Extract the [x, y] coordinate from the center of the cell holding the provided text.  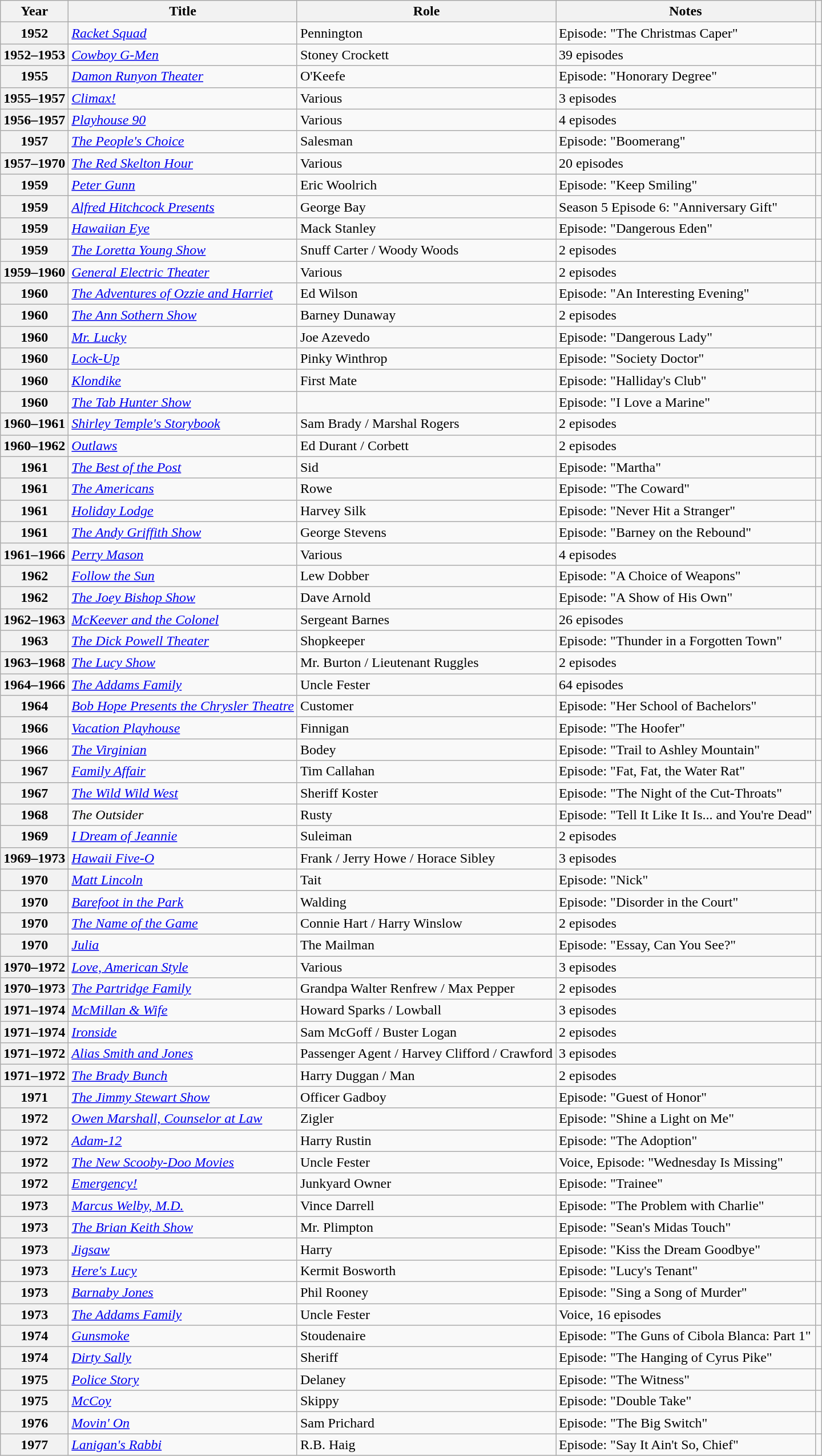
Snuff Carter / Woody Woods [426, 250]
26 episodes [686, 619]
McCoy [183, 1401]
Grandpa Walter Renfrew / Max Pepper [426, 989]
1977 [34, 1445]
Stoney Crockett [426, 55]
General Electric Theater [183, 272]
Howard Sparks / Lowball [426, 1010]
Bob Hope Presents the Chrysler Theatre [183, 706]
The Lucy Show [183, 663]
I Dream of Jeannie [183, 836]
Connie Hart / Harry Winslow [426, 923]
Hawaii Five-O [183, 858]
Suleiman [426, 836]
Episode: "Trail to Ashley Mountain" [686, 750]
1959–1960 [34, 272]
Outlaws [183, 446]
Stoudenaire [426, 1336]
The Loretta Young Show [183, 250]
Holiday Lodge [183, 511]
Role [426, 11]
Episode: "The Big Switch" [686, 1423]
The Mailman [426, 945]
The Jimmy Stewart Show [183, 1097]
1956–1957 [34, 120]
Lew Dobber [426, 576]
Tait [426, 880]
Episode: "Essay, Can You See?" [686, 945]
Episode: "The Witness" [686, 1380]
O'Keefe [426, 76]
Episode: "Fat, Fat, the Water Rat" [686, 771]
The Brady Bunch [183, 1075]
Dirty Sally [183, 1358]
Here's Lucy [183, 1271]
Kermit Bosworth [426, 1271]
Episode: "Keep Smiling" [686, 185]
Episode: "Society Doctor" [686, 359]
Harry Rustin [426, 1140]
Episode: "Lucy's Tenant" [686, 1271]
64 episodes [686, 685]
Tim Callahan [426, 771]
Cowboy G-Men [183, 55]
1955 [34, 76]
1952 [34, 33]
Officer Gadboy [426, 1097]
Rusty [426, 815]
Delaney [426, 1380]
McKeever and the Colonel [183, 619]
Follow the Sun [183, 576]
Voice, 16 episodes [686, 1314]
Ed Durant / Corbett [426, 446]
Harry Duggan / Man [426, 1075]
The Ann Sothern Show [183, 316]
Episode: "Martha" [686, 467]
The Dick Powell Theater [183, 641]
Damon Runyon Theater [183, 76]
Episode: "Boomerang" [686, 141]
The Andy Griffith Show [183, 532]
Harry [426, 1249]
Passenger Agent / Harvey Clifford / Crawford [426, 1054]
Episode: "Nick" [686, 880]
Shopkeeper [426, 641]
Episode: "The Hanging of Cyrus Pike" [686, 1358]
1957–1970 [34, 163]
Voice, Episode: "Wednesday Is Missing" [686, 1162]
1976 [34, 1423]
Episode: "Never Hit a Stranger" [686, 511]
The People's Choice [183, 141]
Ironside [183, 1032]
Movin' On [183, 1423]
Episode: "Kiss the Dream Goodbye" [686, 1249]
The New Scooby-Doo Movies [183, 1162]
Walding [426, 901]
Barnaby Jones [183, 1292]
Episode: "An Interesting Evening" [686, 294]
Zigler [426, 1119]
Sid [426, 467]
Mr. Burton / Lieutenant Ruggles [426, 663]
Vacation Playhouse [183, 728]
Episode: "The Problem with Charlie" [686, 1206]
Episode: "Tell It Like It Is... and You're Dead" [686, 815]
Frank / Jerry Howe / Horace Sibley [426, 858]
George Bay [426, 207]
Episode: "Double Take" [686, 1401]
Harvey Silk [426, 511]
Mr. Lucky [183, 337]
Episode: "The Hoofer" [686, 728]
1964–1966 [34, 685]
Climax! [183, 98]
1970–1972 [34, 967]
Title [183, 11]
Bodey [426, 750]
Episode: "Honorary Degree" [686, 76]
Episode: "The Coward" [686, 489]
Sheriff [426, 1358]
Episode: "The Christmas Caper" [686, 33]
The Name of the Game [183, 923]
Episode: "Dangerous Eden" [686, 228]
1961–1966 [34, 554]
Episode: "Sing a Song of Murder" [686, 1292]
Sam McGoff / Buster Logan [426, 1032]
Episode: "The Guns of Cibola Blanca: Part 1" [686, 1336]
Episode: "Trainee" [686, 1184]
Pinky Winthrop [426, 359]
Mr. Plimpton [426, 1227]
Skippy [426, 1401]
Sam Brady / Marshal Rogers [426, 424]
Episode: "Dangerous Lady" [686, 337]
The Red Skelton Hour [183, 163]
Sergeant Barnes [426, 619]
Year [34, 11]
The Brian Keith Show [183, 1227]
The Adventures of Ozzie and Harriet [183, 294]
Vince Darrell [426, 1206]
1963–1968 [34, 663]
Pennington [426, 33]
Alias Smith and Jones [183, 1054]
Episode: "Barney on the Rebound" [686, 532]
Episode: "I Love a Marine" [686, 402]
1962–1963 [34, 619]
Lock-Up [183, 359]
Racket Squad [183, 33]
Episode: "Shine a Light on Me" [686, 1119]
Customer [426, 706]
Playhouse 90 [183, 120]
Love, American Style [183, 967]
Hawaiian Eye [183, 228]
1971 [34, 1097]
Jigsaw [183, 1249]
Gunsmoke [183, 1336]
1960–1961 [34, 424]
1968 [34, 815]
Episode: "Guest of Honor" [686, 1097]
Perry Mason [183, 554]
1970–1973 [34, 989]
Episode: "Halliday's Club" [686, 381]
Julia [183, 945]
Ed Wilson [426, 294]
The Outsider [183, 815]
Owen Marshall, Counselor at Law [183, 1119]
Episode: "The Adoption" [686, 1140]
Episode: "Thunder in a Forgotten Town" [686, 641]
Salesman [426, 141]
Police Story [183, 1380]
Peter Gunn [183, 185]
Phil Rooney [426, 1292]
The Virginian [183, 750]
Eric Woolrich [426, 185]
The Wild Wild West [183, 793]
Barney Dunaway [426, 316]
20 episodes [686, 163]
Lanigan's Rabbi [183, 1445]
The Tab Hunter Show [183, 402]
The Joey Bishop Show [183, 597]
Episode: "The Night of the Cut-Throats" [686, 793]
Rowe [426, 489]
Adam-12 [183, 1140]
The Partridge Family [183, 989]
Finnigan [426, 728]
Mack Stanley [426, 228]
1969–1973 [34, 858]
Alfred Hitchcock Presents [183, 207]
Matt Lincoln [183, 880]
1952–1953 [34, 55]
Shirley Temple's Storybook [183, 424]
Season 5 Episode 6: "Anniversary Gift" [686, 207]
Barefoot in the Park [183, 901]
R.B. Haig [426, 1445]
1957 [34, 141]
1963 [34, 641]
The Best of the Post [183, 467]
Sam Prichard [426, 1423]
39 episodes [686, 55]
1960–1962 [34, 446]
Joe Azevedo [426, 337]
The Americans [183, 489]
Episode: "A Choice of Weapons" [686, 576]
Klondike [183, 381]
Dave Arnold [426, 597]
1955–1957 [34, 98]
Sheriff Koster [426, 793]
Episode: "Her School of Bachelors" [686, 706]
Junkyard Owner [426, 1184]
Episode: "Say It Ain't So, Chief" [686, 1445]
1964 [34, 706]
Episode: "Sean's Midas Touch" [686, 1227]
George Stevens [426, 532]
Marcus Welby, M.D. [183, 1206]
First Mate [426, 381]
Family Affair [183, 771]
1969 [34, 836]
Episode: "A Show of His Own" [686, 597]
Episode: "Disorder in the Court" [686, 901]
McMillan & Wife [183, 1010]
Emergency! [183, 1184]
Notes [686, 11]
